Provide the [X, Y] coordinate of the cell's center where the given text is located.  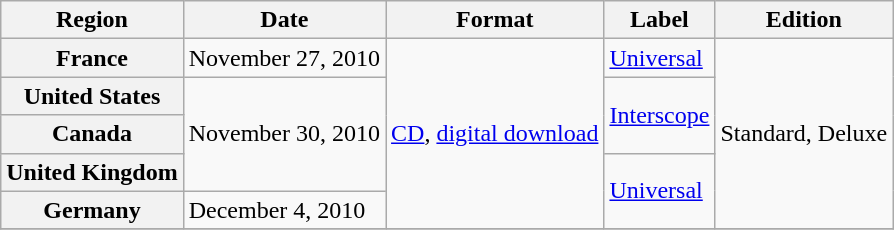
Germany [92, 210]
France [92, 58]
Canada [92, 134]
United States [92, 96]
Standard, Deluxe [804, 134]
Edition [804, 20]
November 30, 2010 [284, 134]
Format [495, 20]
Label [660, 20]
Date [284, 20]
November 27, 2010 [284, 58]
Region [92, 20]
United Kingdom [92, 172]
December 4, 2010 [284, 210]
Interscope [660, 115]
CD, digital download [495, 134]
